Search for the cell housing the specified text and yield its [X, Y] center coordinate. 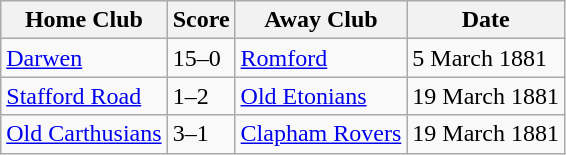
Darwen [84, 58]
Old Etonians [321, 96]
Home Club [84, 20]
Romford [321, 58]
Stafford Road [84, 96]
3–1 [201, 134]
Clapham Rovers [321, 134]
Score [201, 20]
15–0 [201, 58]
Away Club [321, 20]
Old Carthusians [84, 134]
Date [486, 20]
5 March 1881 [486, 58]
1–2 [201, 96]
